From the cell containing the given text, extract its center point as (X, Y) coordinate. 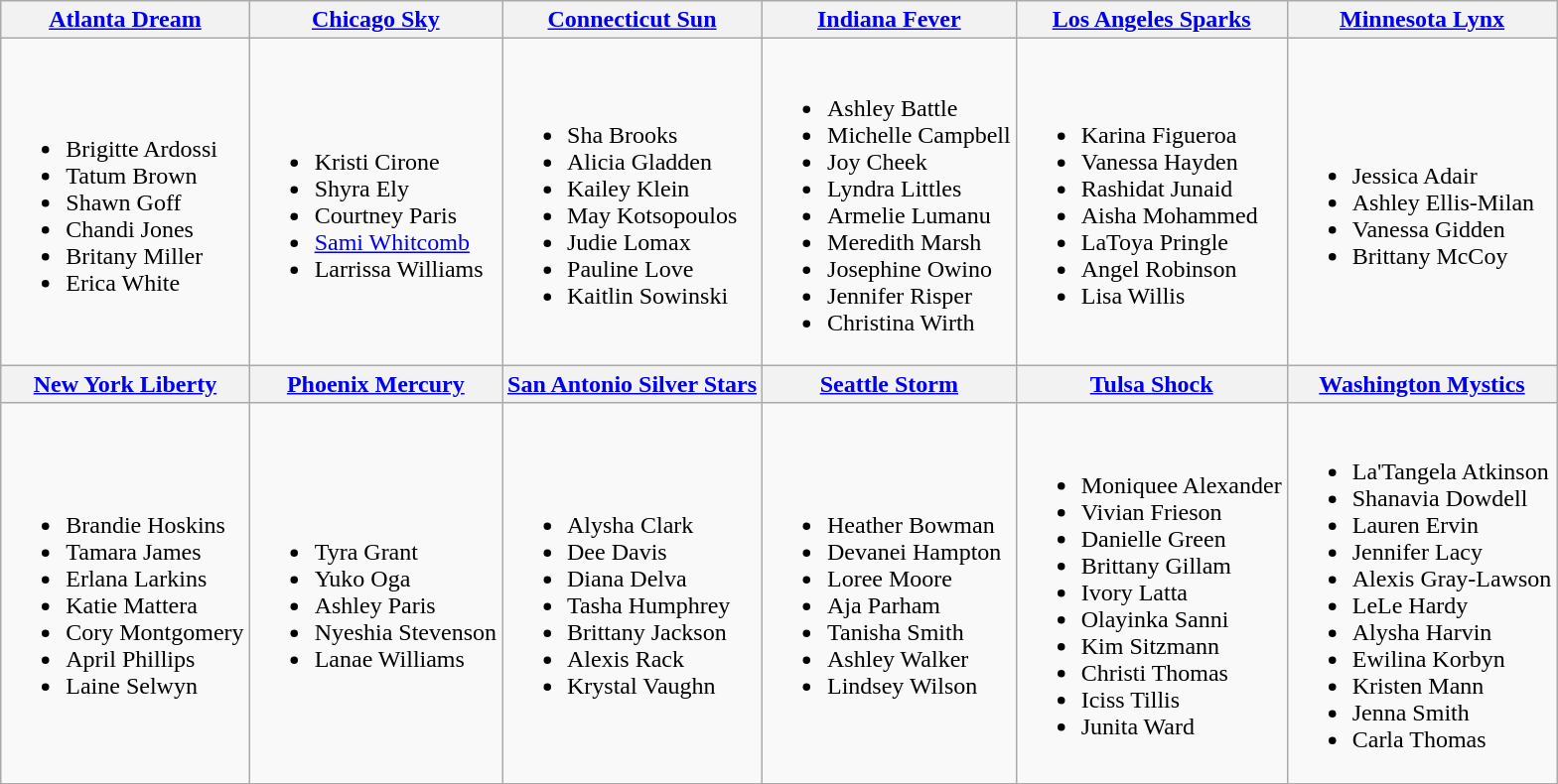
Jessica AdairAshley Ellis-MilanVanessa GiddenBrittany McCoy (1422, 202)
Brandie HoskinsTamara JamesErlana LarkinsKatie MatteraCory MontgomeryApril PhillipsLaine Selwyn (125, 593)
Kristi CironeShyra ElyCourtney ParisSami WhitcombLarrissa Williams (375, 202)
Indiana Fever (890, 20)
Chicago Sky (375, 20)
New York Liberty (125, 384)
Tyra GrantYuko OgaAshley ParisNyeshia StevensonLanae Williams (375, 593)
Moniquee AlexanderVivian FriesonDanielle GreenBrittany GillamIvory LattaOlayinka SanniKim SitzmannChristi ThomasIciss TillisJunita Ward (1152, 593)
Heather BowmanDevanei HamptonLoree MooreAja ParhamTanisha SmithAshley WalkerLindsey Wilson (890, 593)
Seattle Storm (890, 384)
Alysha ClarkDee DavisDiana DelvaTasha HumphreyBrittany JacksonAlexis RackKrystal Vaughn (633, 593)
Phoenix Mercury (375, 384)
Washington Mystics (1422, 384)
Karina FigueroaVanessa HaydenRashidat JunaidAisha MohammedLaToya PringleAngel RobinsonLisa Willis (1152, 202)
Brigitte ArdossiTatum BrownShawn GoffChandi JonesBritany MillerErica White (125, 202)
Ashley BattleMichelle CampbellJoy CheekLyndra LittlesArmelie LumanuMeredith MarshJosephine OwinoJennifer RisperChristina Wirth (890, 202)
San Antonio Silver Stars (633, 384)
Sha BrooksAlicia GladdenKailey KleinMay KotsopoulosJudie LomaxPauline LoveKaitlin Sowinski (633, 202)
Los Angeles Sparks (1152, 20)
Atlanta Dream (125, 20)
Connecticut Sun (633, 20)
Tulsa Shock (1152, 384)
Minnesota Lynx (1422, 20)
